Output the [x, y] coordinate of the center of the cell containing the given text.  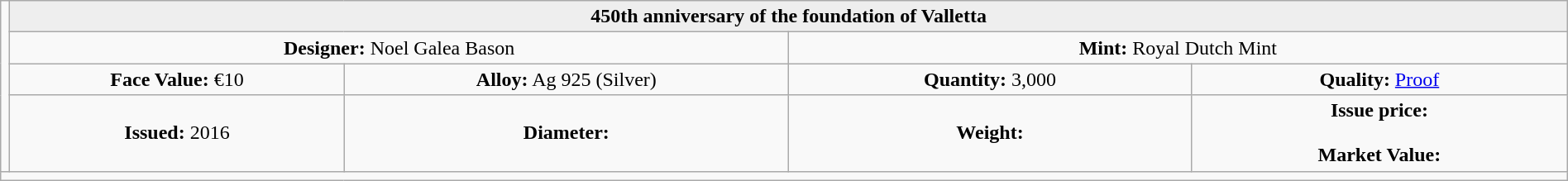
Designer: Noel Galea Bason [399, 48]
Issue price: Market Value: [1379, 133]
Face Value: €10 [177, 79]
450th anniversary of the foundation of Valletta [789, 17]
Mint: Royal Dutch Mint [1178, 48]
Diameter: [566, 133]
Quantity: 3,000 [989, 79]
Weight: [989, 133]
Quality: Proof [1379, 79]
Alloy: Ag 925 (Silver) [566, 79]
Issued: 2016 [177, 133]
